Detect which cell encompasses the target text, then output its [X, Y] center coordinate. 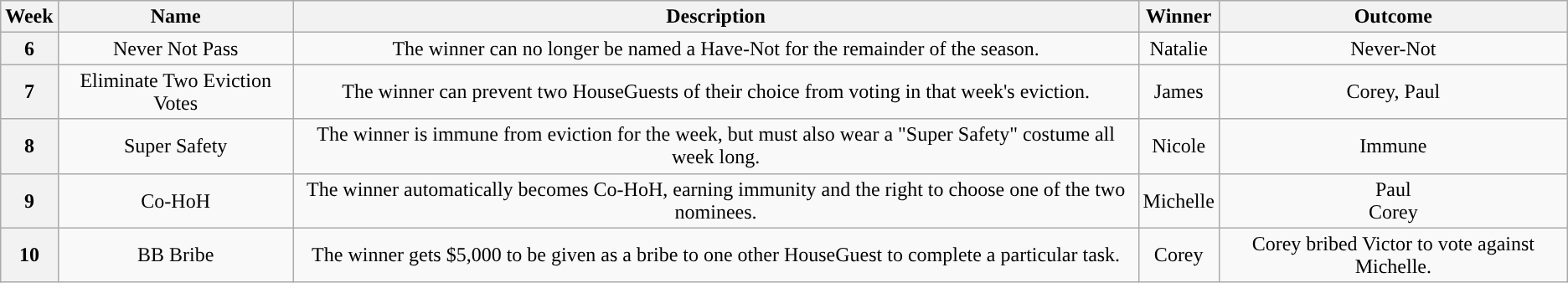
Corey [1179, 255]
The winner gets $5,000 to be given as a bribe to one other HouseGuest to complete a particular task. [715, 255]
James [1179, 92]
Co-HoH [176, 201]
Nicole [1179, 146]
9 [29, 201]
BB Bribe [176, 255]
Natalie [1179, 49]
PaulCorey [1393, 201]
The winner automatically becomes Co-HoH, earning immunity and the right to choose one of the two nominees. [715, 201]
Outcome [1393, 17]
Corey, Paul [1393, 92]
Week [29, 17]
10 [29, 255]
6 [29, 49]
Name [176, 17]
Winner [1179, 17]
Michelle [1179, 201]
Never-Not [1393, 49]
The winner can no longer be named a Have-Not for the remainder of the season. [715, 49]
8 [29, 146]
Super Safety [176, 146]
Corey bribed Victor to vote against Michelle. [1393, 255]
Never Not Pass [176, 49]
The winner is immune from eviction for the week, but must also wear a "Super Safety" costume all week long. [715, 146]
Eliminate Two Eviction Votes [176, 92]
Immune [1393, 146]
Description [715, 17]
The winner can prevent two HouseGuests of their choice from voting in that week's eviction. [715, 92]
7 [29, 92]
